Return the [x, y] coordinate for the center point of the cell that contains the specified text.  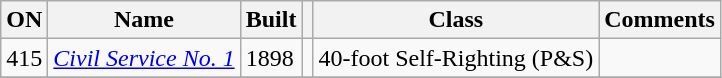
415 [24, 58]
Built [271, 20]
Comments [660, 20]
Name [144, 20]
40-foot Self-Righting (P&S) [456, 58]
Class [456, 20]
Civil Service No. 1 [144, 58]
ON [24, 20]
1898 [271, 58]
